From the cell containing the given text, extract its center point as [X, Y] coordinate. 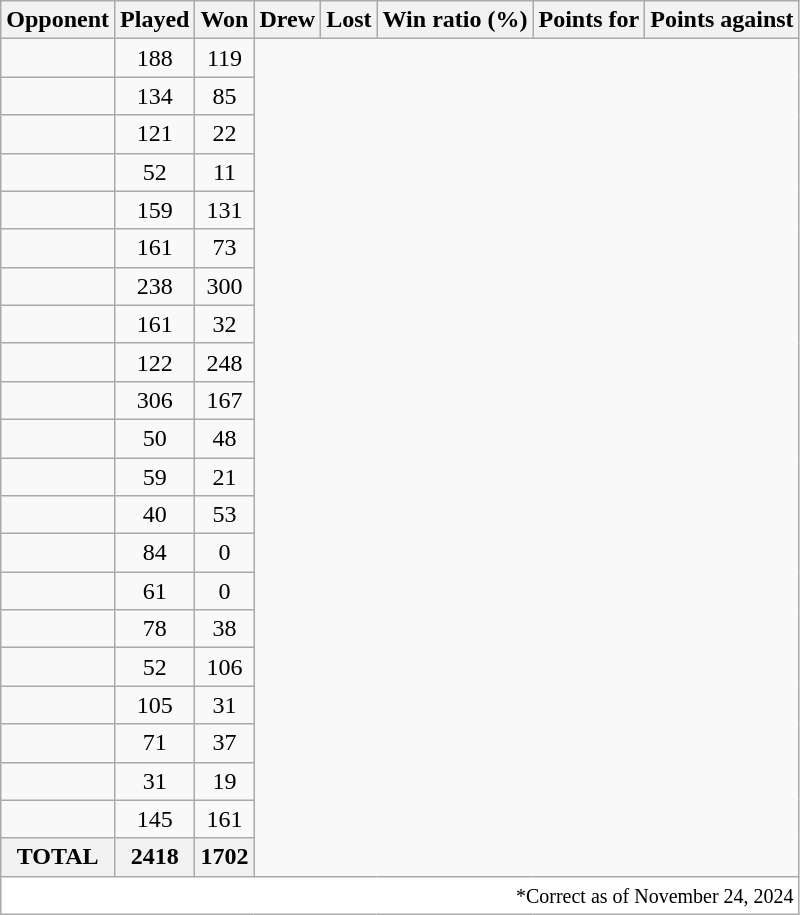
Lost [349, 20]
73 [224, 248]
22 [224, 134]
122 [155, 362]
1702 [224, 857]
248 [224, 362]
Opponent [58, 20]
2418 [155, 857]
84 [155, 553]
61 [155, 591]
188 [155, 58]
78 [155, 629]
38 [224, 629]
48 [224, 438]
*Correct as of November 24, 2024 [400, 895]
306 [155, 400]
21 [224, 477]
Points against [722, 20]
121 [155, 134]
119 [224, 58]
145 [155, 819]
32 [224, 324]
85 [224, 96]
40 [155, 515]
238 [155, 286]
105 [155, 705]
71 [155, 743]
Won [224, 20]
11 [224, 172]
TOTAL [58, 857]
37 [224, 743]
167 [224, 400]
Win ratio (%) [455, 20]
59 [155, 477]
131 [224, 210]
19 [224, 781]
300 [224, 286]
159 [155, 210]
Drew [288, 20]
Played [155, 20]
Points for [589, 20]
106 [224, 667]
50 [155, 438]
53 [224, 515]
134 [155, 96]
